Pinpoint the cell where the given text exists, returning its [x, y] midpoint coordinate. 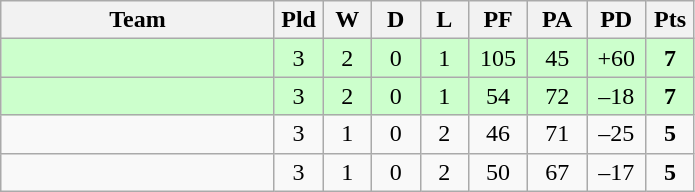
45 [558, 58]
PD [616, 20]
54 [498, 96]
D [396, 20]
Team [138, 20]
–25 [616, 134]
–18 [616, 96]
PA [558, 20]
72 [558, 96]
L [444, 20]
Pts [670, 20]
W [348, 20]
71 [558, 134]
46 [498, 134]
105 [498, 58]
+60 [616, 58]
–17 [616, 172]
50 [498, 172]
PF [498, 20]
Pld [298, 20]
67 [558, 172]
